Output the [X, Y] coordinate of the center of the cell containing the given text.  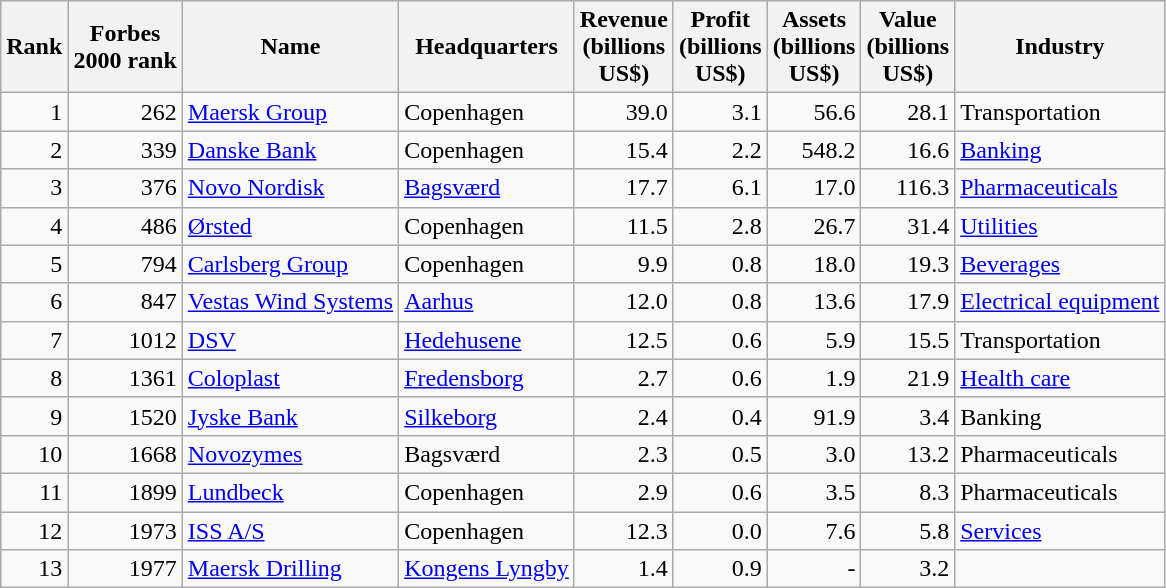
13 [34, 569]
2.8 [720, 226]
Ørsted [290, 226]
3 [34, 188]
12.0 [624, 302]
Value(billions US$) [908, 47]
DSV [290, 340]
7 [34, 340]
Forbes 2000 rank [125, 47]
2.3 [624, 454]
8.3 [908, 492]
Carlsberg Group [290, 264]
91.9 [814, 416]
1668 [125, 454]
12 [34, 531]
15.4 [624, 150]
339 [125, 150]
Jyske Bank [290, 416]
Lundbeck [290, 492]
2 [34, 150]
2.2 [720, 150]
Silkeborg [487, 416]
3.1 [720, 112]
486 [125, 226]
1520 [125, 416]
847 [125, 302]
376 [125, 188]
Electrical equipment [1060, 302]
13.2 [908, 454]
15.5 [908, 340]
9.9 [624, 264]
6.1 [720, 188]
4 [34, 226]
Danske Bank [290, 150]
Fredensborg [487, 378]
1973 [125, 531]
Utilities [1060, 226]
0.5 [720, 454]
17.9 [908, 302]
19.3 [908, 264]
5.8 [908, 531]
Maersk Drilling [290, 569]
548.2 [814, 150]
3.0 [814, 454]
Rank [34, 47]
3.2 [908, 569]
3.4 [908, 416]
39.0 [624, 112]
794 [125, 264]
Services [1060, 531]
- [814, 569]
8 [34, 378]
Industry [1060, 47]
Profit(billions US$) [720, 47]
1.4 [624, 569]
Headquarters [487, 47]
12.3 [624, 531]
Revenue(billions US$) [624, 47]
2.9 [624, 492]
Kongens Lyngby [487, 569]
0.0 [720, 531]
Aarhus [487, 302]
5 [34, 264]
Maersk Group [290, 112]
Beverages [1060, 264]
1012 [125, 340]
Name [290, 47]
Assets(billions US$) [814, 47]
56.6 [814, 112]
3.5 [814, 492]
2.7 [624, 378]
7.6 [814, 531]
28.1 [908, 112]
1899 [125, 492]
9 [34, 416]
18.0 [814, 264]
16.6 [908, 150]
21.9 [908, 378]
Health care [1060, 378]
0.9 [720, 569]
11.5 [624, 226]
1361 [125, 378]
31.4 [908, 226]
17.7 [624, 188]
Novozymes [290, 454]
Hedehusene [487, 340]
1.9 [814, 378]
0.4 [720, 416]
10 [34, 454]
6 [34, 302]
116.3 [908, 188]
17.0 [814, 188]
13.6 [814, 302]
12.5 [624, 340]
1 [34, 112]
5.9 [814, 340]
Vestas Wind Systems [290, 302]
Novo Nordisk [290, 188]
262 [125, 112]
11 [34, 492]
26.7 [814, 226]
1977 [125, 569]
ISS A/S [290, 531]
2.4 [624, 416]
Coloplast [290, 378]
